Scan for the cell matching the given text and deliver its (x, y) coordinate at center. 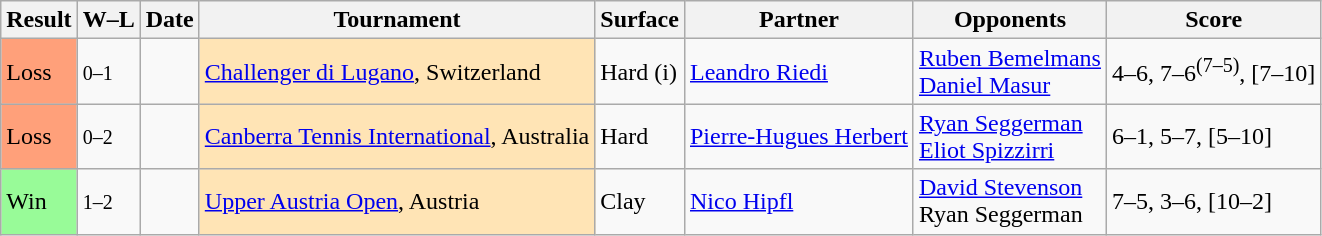
Canberra Tennis International, Australia (396, 136)
W–L (108, 20)
Challenger di Lugano, Switzerland (396, 72)
Hard (i) (640, 72)
6–1, 5–7, [5–10] (1213, 136)
0–1 (108, 72)
Ryan Seggerman Eliot Spizzirri (1010, 136)
Ruben Bemelmans Daniel Masur (1010, 72)
Opponents (1010, 20)
Nico Hipfl (798, 202)
Clay (640, 202)
Result (39, 20)
Score (1213, 20)
1–2 (108, 202)
Partner (798, 20)
David Stevenson Ryan Seggerman (1010, 202)
Date (170, 20)
0–2 (108, 136)
7–5, 3–6, [10–2] (1213, 202)
Upper Austria Open, Austria (396, 202)
Leandro Riedi (798, 72)
Win (39, 202)
4–6, 7–6(7–5), [7–10] (1213, 72)
Hard (640, 136)
Pierre-Hugues Herbert (798, 136)
Surface (640, 20)
Tournament (396, 20)
